Extract the (X, Y) coordinate from the center of the cell holding the provided text.  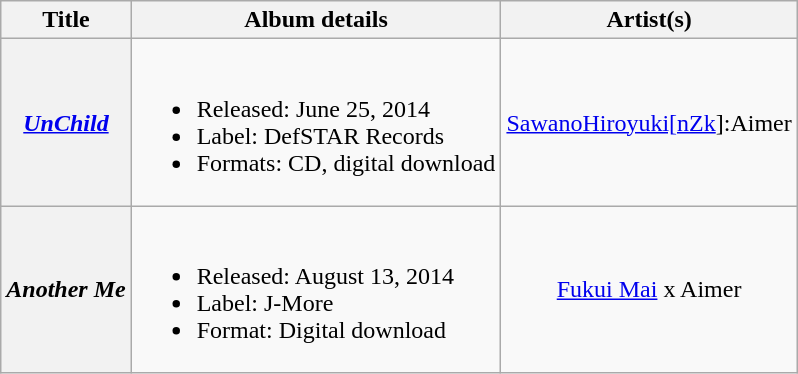
UnChild (66, 122)
Title (66, 20)
Fukui Mai x Aimer (649, 290)
Artist(s) (649, 20)
SawanoHiroyuki[nZk]:Aimer (649, 122)
Released: August 13, 2014Label: J-MoreFormat: Digital download (316, 290)
Album details (316, 20)
Another Me (66, 290)
Released: June 25, 2014Label: DefSTAR RecordsFormats: CD, digital download (316, 122)
